Return (X, Y) of the center of cell containing provided text 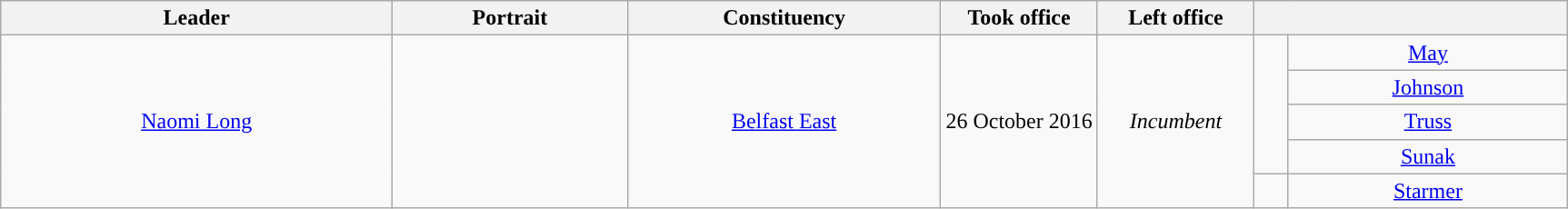
Constituency (784, 18)
Naomi Long (196, 122)
Incumbent (1175, 122)
Left office (1175, 18)
26 October 2016 (1019, 122)
Took office (1019, 18)
Starmer (1427, 191)
Portrait (511, 18)
Leader (196, 18)
May (1427, 53)
Truss (1427, 122)
Johnson (1427, 87)
Belfast East (784, 122)
Sunak (1427, 156)
